Find where the given text appears and provide that cell's center as [X, Y] coordinate. 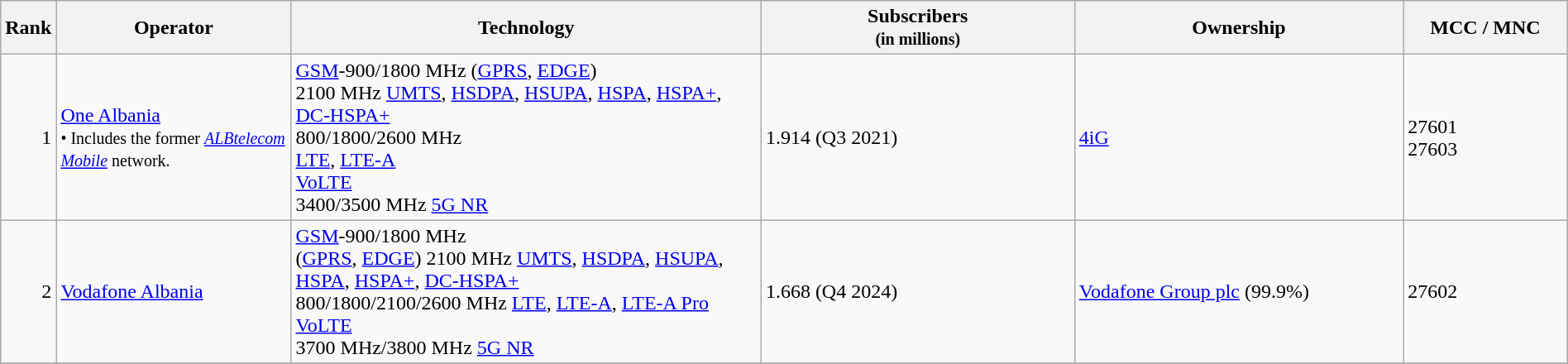
Vodafone Group plc (99.9%) [1239, 291]
GSM-900/1800 MHz (GPRS, EDGE)2100 MHz UMTS, HSDPA, HSUPA, HSPA, HSPA+, DC-HSPA+800/1800/2600 MHzLTE, LTE-AVoLTE3400/3500 MHz 5G NR [526, 137]
1 [28, 137]
Ownership [1239, 28]
Subscribers(in millions) [918, 28]
Operator [174, 28]
Rank [28, 28]
One Albania• Includes the former ALBtelecom Mobile network. [174, 137]
Technology [526, 28]
4iG [1239, 137]
2 [28, 291]
1.914 (Q3 2021) [918, 137]
Vodafone Albania [174, 291]
MCC / MNC [1485, 28]
1.668 (Q4 2024) [918, 291]
2760127603 [1485, 137]
27602 [1485, 291]
